Search for the cell housing the specified text and yield its [x, y] center coordinate. 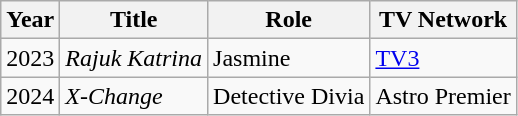
Year [30, 20]
X-Change [134, 96]
Rajuk Katrina [134, 58]
Jasmine [289, 58]
TV Network [443, 20]
2024 [30, 96]
Role [289, 20]
Title [134, 20]
TV3 [443, 58]
2023 [30, 58]
Astro Premier [443, 96]
Detective Divia [289, 96]
